Provide the [x, y] coordinate of the cell's center where the given text is located.  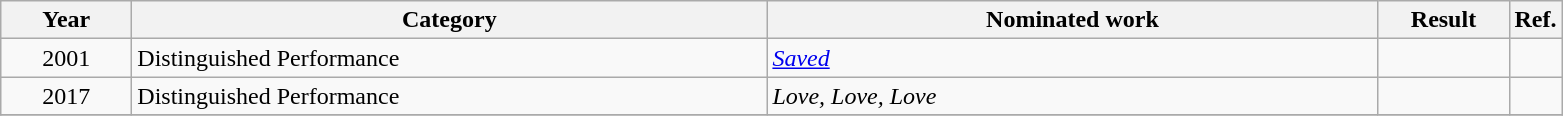
2001 [66, 58]
2017 [66, 96]
Saved [1072, 58]
Year [66, 20]
Category [450, 20]
Result [1444, 20]
Love, Love, Love [1072, 96]
Nominated work [1072, 20]
Ref. [1536, 20]
